Pinpoint the cell where the given text exists, returning its [x, y] midpoint coordinate. 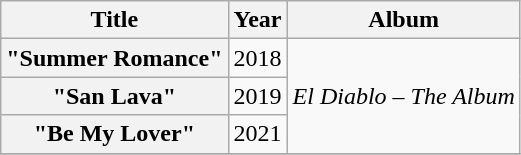
2018 [258, 58]
Year [258, 20]
Title [114, 20]
"Summer Romance" [114, 58]
2021 [258, 134]
2019 [258, 96]
"San Lava" [114, 96]
El Diablo – The Album [404, 96]
"Be My Lover" [114, 134]
Album [404, 20]
